For the text-containing cell, return its midpoint in (X, Y) coordinate format. 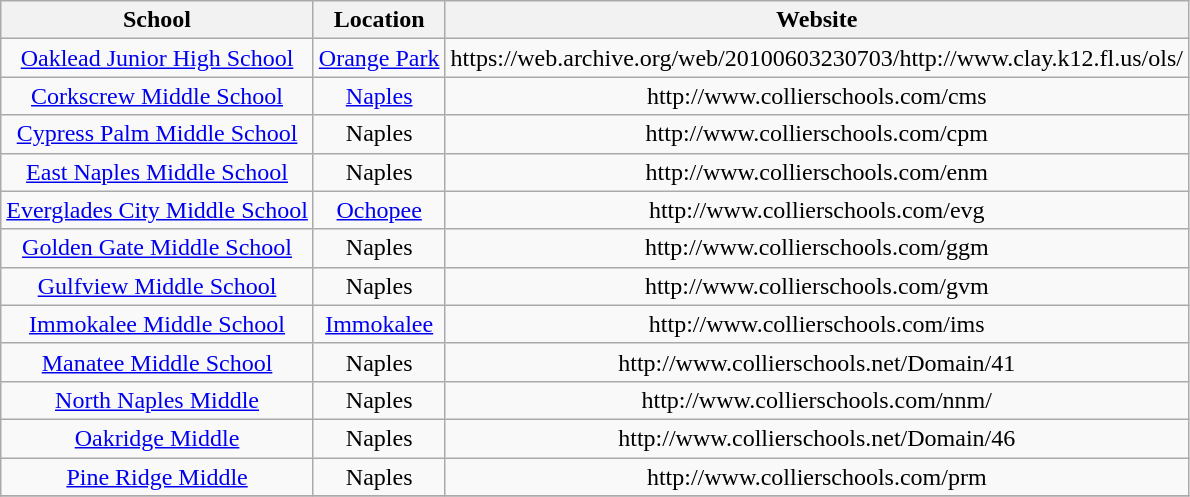
Gulfview Middle School (158, 286)
http://www.collierschools.com/prm (816, 477)
http://www.collierschools.com/ims (816, 324)
http://www.collierschools.com/cpm (816, 134)
Immokalee Middle School (158, 324)
http://www.collierschools.com/enm (816, 172)
Manatee Middle School (158, 362)
http://www.collierschools.net/Domain/41 (816, 362)
School (158, 20)
Oaklead Junior High School (158, 58)
http://www.collierschools.com/nnm/ (816, 400)
Immokalee (379, 324)
Location (379, 20)
Corkscrew Middle School (158, 96)
http://www.collierschools.com/ggm (816, 248)
Orange Park (379, 58)
Website (816, 20)
Pine Ridge Middle (158, 477)
North Naples Middle (158, 400)
https://web.archive.org/web/20100603230703/http://www.clay.k12.fl.us/ols/ (816, 58)
http://www.collierschools.com/evg (816, 210)
Cypress Palm Middle School (158, 134)
Golden Gate Middle School (158, 248)
Oakridge Middle (158, 438)
East Naples Middle School (158, 172)
Ochopee (379, 210)
Everglades City Middle School (158, 210)
http://www.collierschools.com/gvm (816, 286)
http://www.collierschools.com/cms (816, 96)
http://www.collierschools.net/Domain/46 (816, 438)
